Output the [X, Y] coordinate of the center of the cell containing the given text.  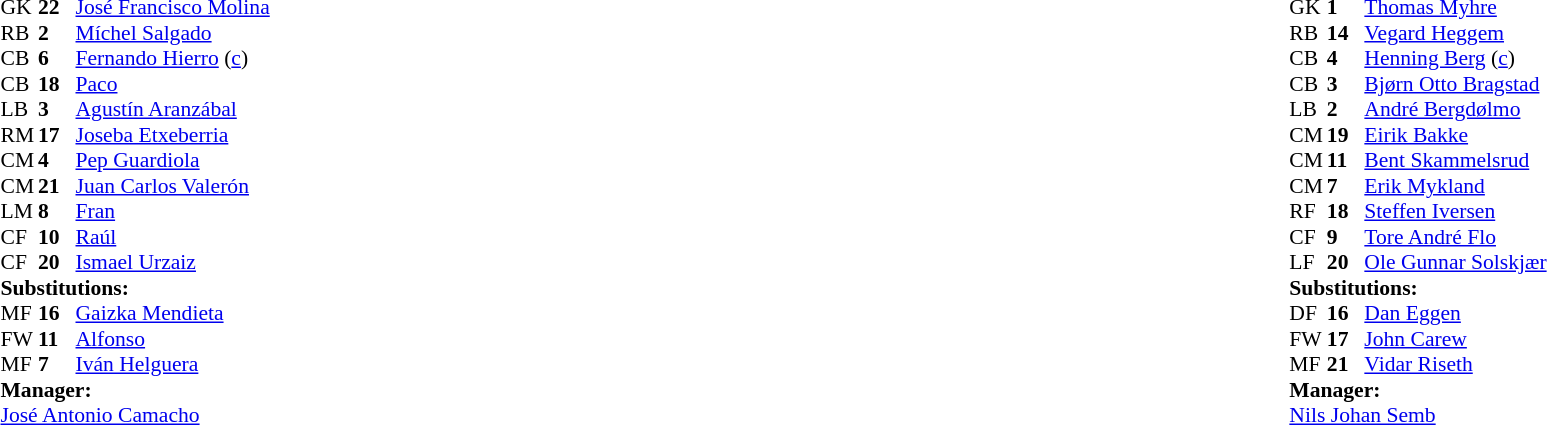
Vidar Riseth [1455, 365]
DF [1308, 313]
19 [1346, 135]
André Bergdølmo [1455, 109]
Paco [173, 84]
9 [1346, 237]
Alfonso [173, 339]
Steffen Iversen [1455, 211]
Vegard Heggem [1455, 33]
8 [57, 211]
Tore André Flo [1455, 237]
Ole Gunnar Solskjær [1455, 263]
Pep Guardiola [173, 161]
RF [1308, 211]
10 [57, 237]
Raúl [173, 237]
Míchel Salgado [173, 33]
Fran [173, 211]
John Carew [1455, 339]
Iván Helguera [173, 365]
Eirik Bakke [1455, 135]
LF [1308, 263]
6 [57, 59]
Fernando Hierro (c) [173, 59]
Henning Berg (c) [1455, 59]
14 [1346, 33]
LM [19, 211]
Ismael Urzaiz [173, 263]
Joseba Etxeberria [173, 135]
Erik Mykland [1455, 186]
Bjørn Otto Bragstad [1455, 84]
Agustín Aranzábal [173, 109]
Juan Carlos Valerón [173, 186]
Dan Eggen [1455, 313]
Gaizka Mendieta [173, 313]
RM [19, 135]
Bent Skammelsrud [1455, 161]
